Find where the given text appears and provide that cell's center as [X, Y] coordinate. 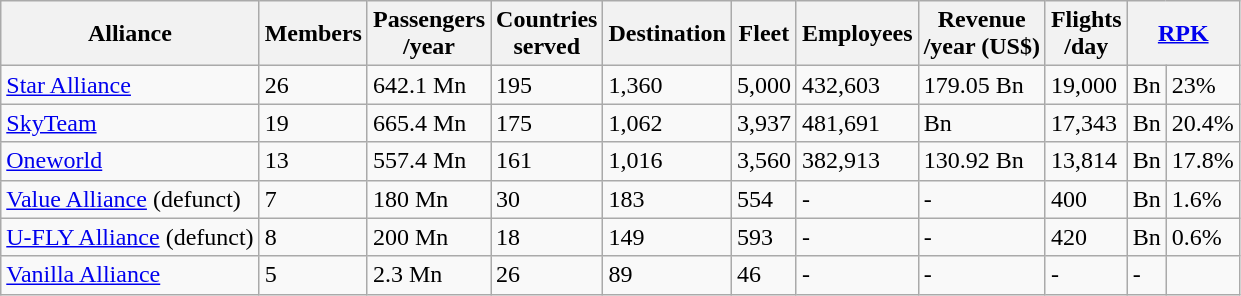
17,343 [1086, 123]
Alliance [130, 34]
Flights/day [1086, 34]
SkyTeam [130, 123]
180 Mn [428, 199]
46 [764, 275]
Revenue/year (US$) [982, 34]
20.4% [1202, 123]
Star Alliance [130, 85]
130.92 Bn [982, 161]
5 [313, 275]
382,913 [857, 161]
1,016 [667, 161]
23% [1202, 85]
183 [667, 199]
Oneworld [130, 161]
481,691 [857, 123]
18 [547, 237]
7 [313, 199]
5,000 [764, 85]
593 [764, 237]
Fleet [764, 34]
U-FLY Alliance (defunct) [130, 237]
2.3 Mn [428, 275]
Passengers/year [428, 34]
19 [313, 123]
1,062 [667, 123]
Members [313, 34]
175 [547, 123]
1.6% [1202, 199]
Vanilla Alliance [130, 275]
3,560 [764, 161]
3,937 [764, 123]
195 [547, 85]
8 [313, 237]
161 [547, 161]
420 [1086, 237]
Destination [667, 34]
RPK [1183, 34]
30 [547, 199]
0.6% [1202, 237]
557.4 Mn [428, 161]
Employees [857, 34]
13 [313, 161]
Countriesserved [547, 34]
554 [764, 199]
400 [1086, 199]
665.4 Mn [428, 123]
1,360 [667, 85]
149 [667, 237]
200 Mn [428, 237]
179.05 Bn [982, 85]
19,000 [1086, 85]
642.1 Mn [428, 85]
Value Alliance (defunct) [130, 199]
17.8% [1202, 161]
89 [667, 275]
432,603 [857, 85]
13,814 [1086, 161]
